Provide the (x, y) coordinate of the cell's center where the given text is located.  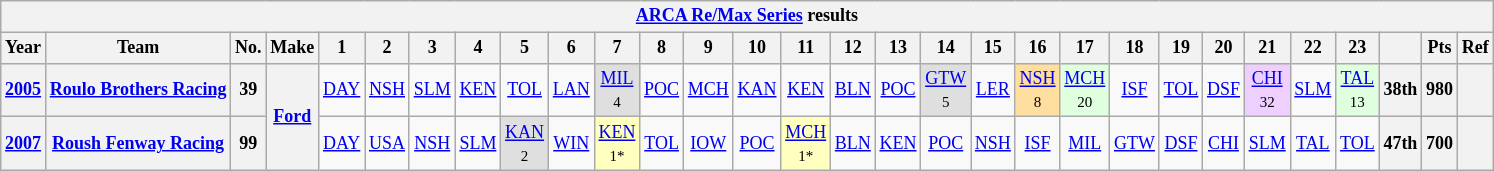
3 (432, 48)
CHI (1224, 144)
KAN2 (525, 144)
4 (478, 48)
GTW (1135, 144)
2007 (24, 144)
MCH20 (1085, 90)
KAN (757, 90)
14 (946, 48)
38th (1400, 90)
10 (757, 48)
Roulo Brothers Racing (138, 90)
7 (617, 48)
Team (138, 48)
Ref (1475, 48)
16 (1038, 48)
6 (571, 48)
47th (1400, 144)
Roush Fenway Racing (138, 144)
No. (248, 48)
12 (854, 48)
21 (1267, 48)
Make (292, 48)
700 (1440, 144)
19 (1180, 48)
KEN1* (617, 144)
8 (662, 48)
18 (1135, 48)
LAN (571, 90)
TAL13 (1358, 90)
NSH8 (1038, 90)
GTW5 (946, 90)
USA (388, 144)
13 (898, 48)
9 (708, 48)
Year (24, 48)
MCH (708, 90)
980 (1440, 90)
22 (1313, 48)
ARCA Re/Max Series results (747, 16)
2 (388, 48)
WIN (571, 144)
IOW (708, 144)
1 (342, 48)
5 (525, 48)
TAL (1313, 144)
MIL4 (617, 90)
11 (806, 48)
MIL (1085, 144)
39 (248, 90)
Ford (292, 116)
20 (1224, 48)
17 (1085, 48)
15 (994, 48)
99 (248, 144)
MCH1* (806, 144)
2005 (24, 90)
CHI32 (1267, 90)
LER (994, 90)
Pts (1440, 48)
23 (1358, 48)
